Detect which cell encompasses the target text, then output its [X, Y] center coordinate. 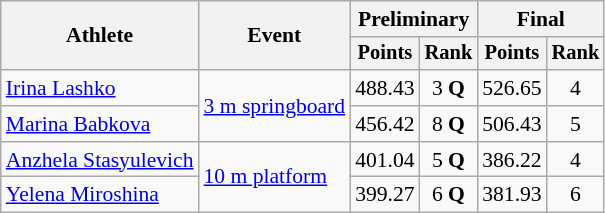
5 Q [449, 160]
456.42 [384, 124]
506.43 [512, 124]
Final [540, 19]
381.93 [512, 195]
8 Q [449, 124]
386.22 [512, 160]
Yelena Miroshina [100, 195]
Event [275, 36]
Preliminary [414, 19]
Anzhela Stasyulevich [100, 160]
399.27 [384, 195]
401.04 [384, 160]
488.43 [384, 88]
3 Q [449, 88]
Irina Lashko [100, 88]
6 Q [449, 195]
Marina Babkova [100, 124]
3 m springboard [275, 106]
Athlete [100, 36]
10 m platform [275, 178]
526.65 [512, 88]
5 [576, 124]
6 [576, 195]
